Search for the cell housing the specified text and yield its (X, Y) center coordinate. 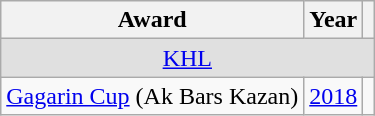
Gagarin Cup (Ak Bars Kazan) (152, 96)
Award (152, 20)
2018 (334, 96)
KHL (188, 58)
Year (334, 20)
